Capture the cell that displays the provided text and extract its [x, y] central coordinate. 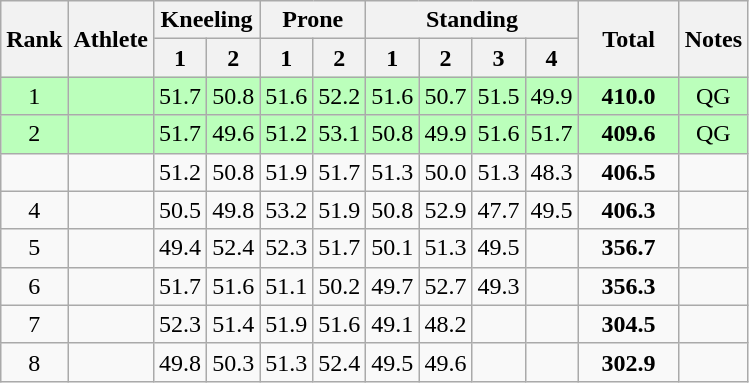
49.1 [392, 324]
406.3 [628, 210]
50.5 [180, 210]
50.1 [392, 248]
50.3 [234, 362]
8 [34, 362]
302.9 [628, 362]
50.7 [446, 96]
Standing [472, 20]
6 [34, 286]
Kneeling [207, 20]
7 [34, 324]
51.5 [498, 96]
50.2 [340, 286]
409.6 [628, 134]
52.2 [340, 96]
48.2 [446, 324]
3 [498, 58]
Total [628, 39]
356.7 [628, 248]
51.4 [234, 324]
53.1 [340, 134]
410.0 [628, 96]
49.3 [498, 286]
5 [34, 248]
Notes [713, 39]
Athlete [111, 39]
52.7 [446, 286]
49.4 [180, 248]
50.0 [446, 172]
Prone [313, 20]
53.2 [286, 210]
304.5 [628, 324]
356.3 [628, 286]
52.9 [446, 210]
49.7 [392, 286]
48.3 [552, 172]
Rank [34, 39]
406.5 [628, 172]
51.1 [286, 286]
47.7 [498, 210]
